Output the [x, y] coordinate of the center of the cell containing the given text.  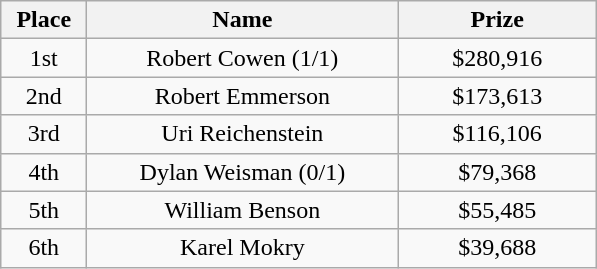
3rd [44, 134]
Robert Emmerson [242, 96]
5th [44, 210]
1st [44, 58]
Prize [498, 20]
$55,485 [498, 210]
$173,613 [498, 96]
William Benson [242, 210]
Name [242, 20]
Robert Cowen (1/1) [242, 58]
Uri Reichenstein [242, 134]
$116,106 [498, 134]
Dylan Weisman (0/1) [242, 172]
Place [44, 20]
$39,688 [498, 248]
4th [44, 172]
$79,368 [498, 172]
Karel Mokry [242, 248]
6th [44, 248]
2nd [44, 96]
$280,916 [498, 58]
